Extract the (x, y) coordinate from the center of the cell holding the provided text.  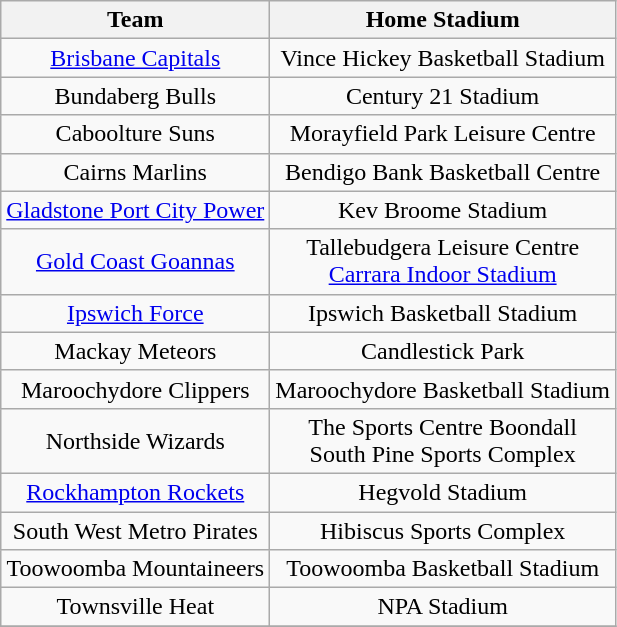
Bundaberg Bulls (136, 96)
Mackay Meteors (136, 351)
Bendigo Bank Basketball Centre (443, 172)
Townsville Heat (136, 607)
Cairns Marlins (136, 172)
Toowoomba Basketball Stadium (443, 569)
Morayfield Park Leisure Centre (443, 134)
The Sports Centre BoondallSouth Pine Sports Complex (443, 440)
Ipswich Basketball Stadium (443, 313)
Caboolture Suns (136, 134)
Vince Hickey Basketball Stadium (443, 58)
Maroochydore Clippers (136, 389)
Brisbane Capitals (136, 58)
Hibiscus Sports Complex (443, 531)
Northside Wizards (136, 440)
Candlestick Park (443, 351)
Team (136, 20)
Gold Coast Goannas (136, 262)
Century 21 Stadium (443, 96)
South West Metro Pirates (136, 531)
Gladstone Port City Power (136, 210)
Toowoomba Mountaineers (136, 569)
Hegvold Stadium (443, 492)
Kev Broome Stadium (443, 210)
NPA Stadium (443, 607)
Rockhampton Rockets (136, 492)
Home Stadium (443, 20)
Maroochydore Basketball Stadium (443, 389)
Tallebudgera Leisure CentreCarrara Indoor Stadium (443, 262)
Ipswich Force (136, 313)
